Capture the cell that displays the provided text and extract its [X, Y] central coordinate. 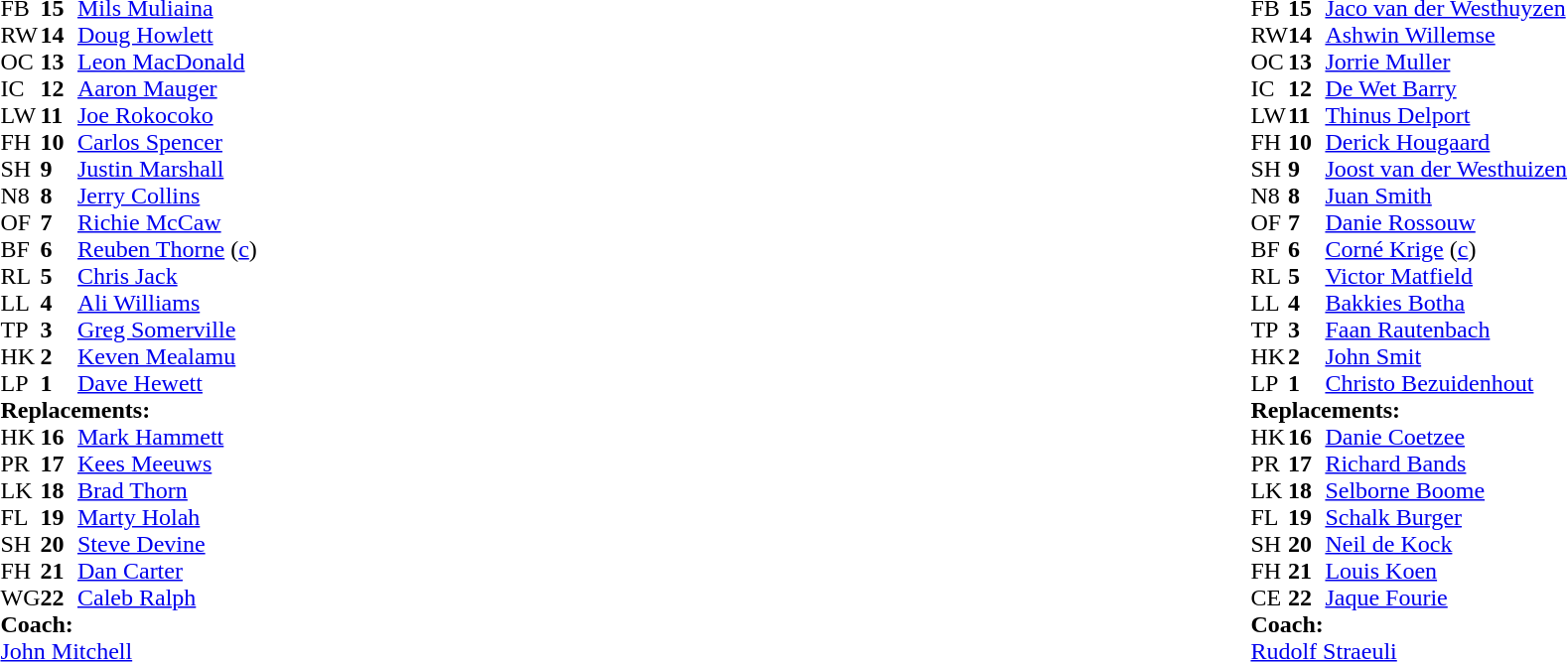
Keven Mealamu [167, 357]
Richard Bands [1446, 464]
Aaron Mauger [167, 89]
Schalk Burger [1446, 518]
Reuben Thorne (c) [167, 250]
De Wet Barry [1446, 89]
WG [20, 597]
Joost van der Westhuizen [1446, 169]
Greg Somerville [167, 330]
Neil de Kock [1446, 544]
Dave Hewett [167, 383]
Danie Coetzee [1446, 437]
Marty Holah [167, 518]
Kees Meeuws [167, 464]
Caleb Ralph [167, 597]
Selborne Boome [1446, 490]
CE [1269, 597]
Steve Devine [167, 544]
Juan Smith [1446, 197]
Derick Hougaard [1446, 143]
Jorrie Muller [1446, 62]
Brad Thorn [167, 490]
Mark Hammett [167, 437]
Faan Rautenbach [1446, 330]
Bakkies Botha [1446, 304]
Dan Carter [167, 572]
Victor Matfield [1446, 276]
Christo Bezuidenhout [1446, 383]
Ali Williams [167, 304]
Louis Koen [1446, 572]
Richie McCaw [167, 222]
Corné Krige (c) [1446, 250]
Thinus Delport [1446, 115]
Doug Howlett [167, 36]
Joe Rokocoko [167, 115]
Ashwin Willemse [1446, 36]
Chris Jack [167, 276]
Jaque Fourie [1446, 597]
Carlos Spencer [167, 143]
Danie Rossouw [1446, 222]
Jerry Collins [167, 197]
Justin Marshall [167, 169]
Leon MacDonald [167, 62]
John Smit [1446, 357]
